Provide the (x, y) coordinate of the cell's center where the given text is located.  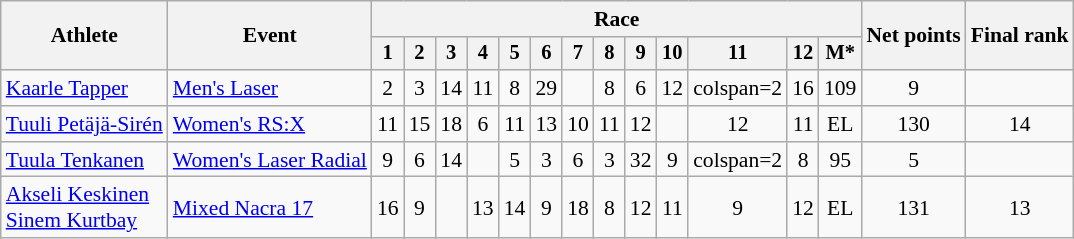
109 (840, 88)
Akseli KeskinenSinem Kurtbay (84, 208)
95 (840, 160)
M* (840, 54)
Event (270, 36)
Men's Laser (270, 88)
Women's Laser Radial (270, 160)
Tuuli Petäjä-Sirén (84, 124)
1 (388, 54)
Mixed Nacra 17 (270, 208)
29 (546, 88)
32 (641, 160)
130 (913, 124)
7 (578, 54)
15 (420, 124)
Net points (913, 36)
Race (617, 19)
131 (913, 208)
Athlete (84, 36)
Kaarle Tapper (84, 88)
Final rank (1020, 36)
Tuula Tenkanen (84, 160)
Women's RS:X (270, 124)
4 (483, 54)
